Return (x, y) of the center of cell containing provided text 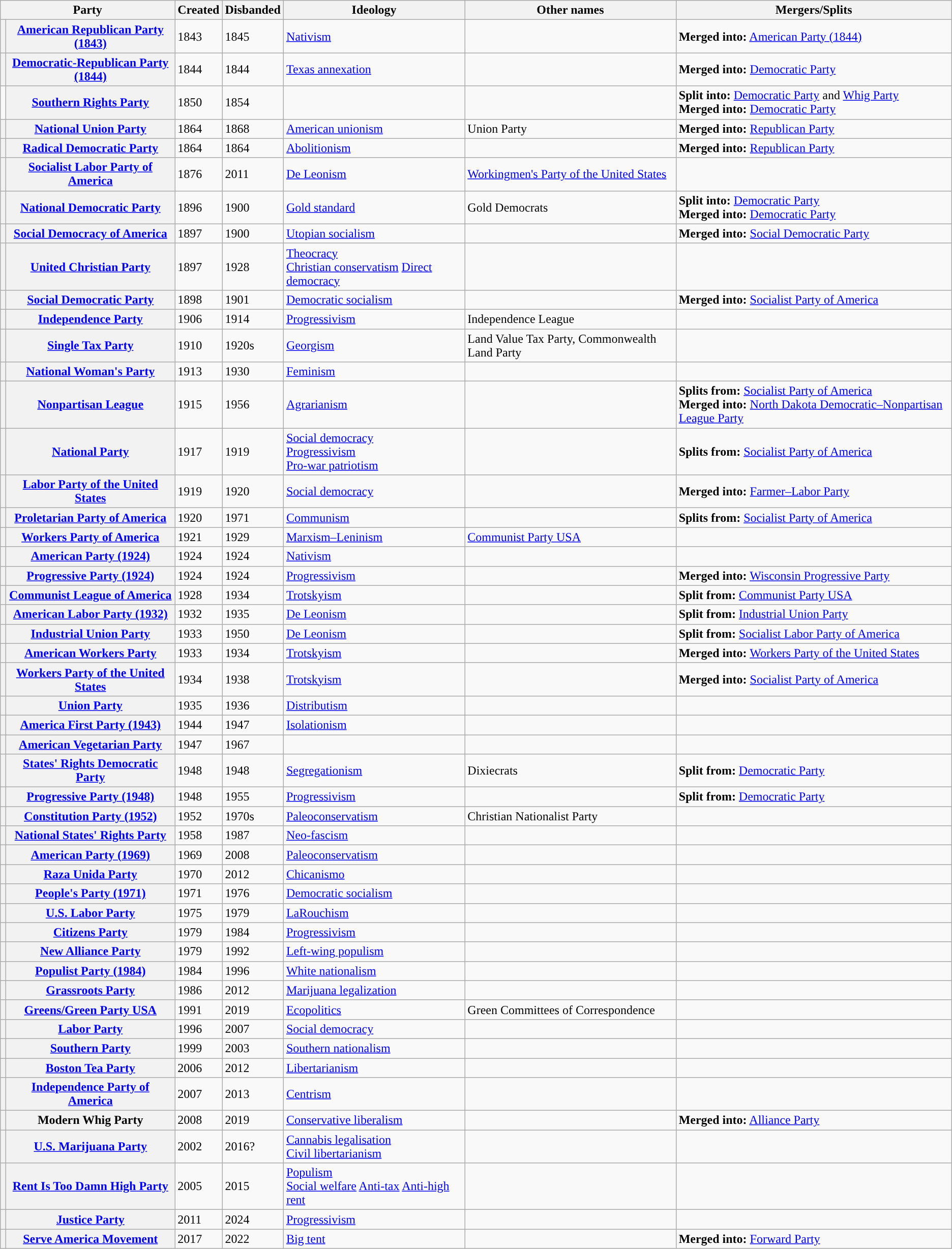
LaRouchism (374, 913)
1969 (198, 855)
Nonpartisan League (91, 405)
Social democracyProgressivismPro-war patriotism (374, 452)
Neo-fascism (374, 836)
Split from: Communist Party USA (814, 595)
Left-wing populism (374, 951)
White nationalism (374, 971)
1910 (198, 345)
Merged into: American Party (1844) (814, 37)
Southern Party (91, 1048)
Social Democratic Party (91, 300)
Populist Party (1984) (91, 971)
Disbanded (253, 10)
1914 (253, 319)
Dixiecrats (571, 771)
1955 (253, 797)
Marxism–Leninism (374, 537)
National Democratic Party (91, 207)
Justice Party (91, 1220)
Southern Rights Party (91, 103)
2022 (253, 1239)
1956 (253, 405)
Party (87, 10)
Land Value Tax Party, Commonwealth Land Party (571, 345)
1999 (198, 1048)
Created (198, 10)
Cannabis legalisationCivil libertarianism (374, 1146)
Utopian socialism (374, 233)
Mergers/Splits (814, 10)
2016? (253, 1146)
Merged into: Workers Party of the United States (814, 653)
Agrarianism (374, 405)
U.S. Labor Party (91, 913)
1958 (198, 836)
2015 (253, 1186)
2003 (253, 1048)
1854 (253, 103)
National States' Rights Party (91, 836)
Southern nationalism (374, 1048)
Big tent (374, 1239)
1920s (253, 345)
Merged into: Wisconsin Progressive Party (814, 576)
National Union Party (91, 129)
Centrism (374, 1094)
1906 (198, 319)
American Workers Party (91, 653)
Libertarianism (374, 1067)
1986 (198, 990)
Greens/Green Party USA (91, 1009)
Industrial Union Party (91, 634)
Labor Party (91, 1029)
Ideology (374, 10)
Merged into: Alliance Party (814, 1120)
Split into: Democratic Party and Whig PartyMerged into: Democratic Party (814, 103)
Proletarian Party of America (91, 518)
1975 (198, 913)
Socialist Labor Party of America (91, 174)
Rent Is Too Damn High Party (91, 1186)
1850 (198, 103)
American Labor Party (1932) (91, 614)
1901 (253, 300)
Workingmen's Party of the United States (571, 174)
1936 (253, 705)
Serve America Movement (91, 1239)
Progressive Party (1948) (91, 797)
Democratic-Republican Party (1844) (91, 69)
America First Party (1943) (91, 725)
Communist League of America (91, 595)
Segregationism (374, 771)
PopulismSocial welfare Anti-tax Anti-high rent (374, 1186)
1952 (198, 816)
American Party (1969) (91, 855)
National Woman's Party (91, 372)
People's Party (1971) (91, 894)
1987 (253, 836)
1868 (253, 129)
1970s (253, 816)
United Christian Party (91, 266)
1917 (198, 452)
Radical Democratic Party (91, 148)
Abolitionism (374, 148)
Distributism (374, 705)
Single Tax Party (91, 345)
1921 (198, 537)
Independence League (571, 319)
Labor Party of the United States (91, 491)
States' Rights Democratic Party (91, 771)
Ecopolitics (374, 1009)
Raza Unida Party (91, 874)
1992 (253, 951)
1843 (198, 37)
Christian Nationalist Party (571, 816)
1967 (253, 744)
Citizens Party (91, 932)
Modern Whig Party (91, 1120)
Communist Party USA (571, 537)
Gold Democrats (571, 207)
Splits from: Socialist Party of AmericaMerged into: North Dakota Democratic–Nonpartisan League Party (814, 405)
Social Democracy of America (91, 233)
Grassroots Party (91, 990)
Independence Party of America (91, 1094)
American unionism (374, 129)
Split from: Industrial Union Party (814, 614)
Chicanismo (374, 874)
1896 (198, 207)
1930 (253, 372)
1970 (198, 874)
New Alliance Party (91, 951)
2005 (198, 1186)
1932 (198, 614)
Marijuana legalization (374, 990)
National Party (91, 452)
2013 (253, 1094)
Conservative liberalism (374, 1120)
Split into: Democratic PartyMerged into: Democratic Party (814, 207)
Isolationism (374, 725)
U.S. Marijuana Party (91, 1146)
Constitution Party (1952) (91, 816)
Gold standard (374, 207)
1929 (253, 537)
2024 (253, 1220)
Split from: Socialist Labor Party of America (814, 634)
1915 (198, 405)
1898 (198, 300)
1938 (253, 679)
2017 (198, 1239)
American Republican Party (1843) (91, 37)
American Vegetarian Party (91, 744)
Progressive Party (1924) (91, 576)
1876 (198, 174)
1976 (253, 894)
Texas annexation (374, 69)
1845 (253, 37)
Georgism (374, 345)
Feminism (374, 372)
2006 (198, 1067)
Merged into: Democratic Party (814, 69)
TheocracyChristian conservatism Direct democracy (374, 266)
Communism (374, 518)
American Party (1924) (91, 556)
Merged into: Farmer–Labor Party (814, 491)
Workers Party of the United States (91, 679)
Merged into: Social Democratic Party (814, 233)
1950 (253, 634)
Independence Party (91, 319)
Other names (571, 10)
2002 (198, 1146)
Boston Tea Party (91, 1067)
1991 (198, 1009)
Green Committees of Correspondence (571, 1009)
1913 (198, 372)
Merged into: Forward Party (814, 1239)
1944 (198, 725)
Workers Party of America (91, 537)
